Return the [X, Y] coordinate for the center point of the cell that contains the specified text.  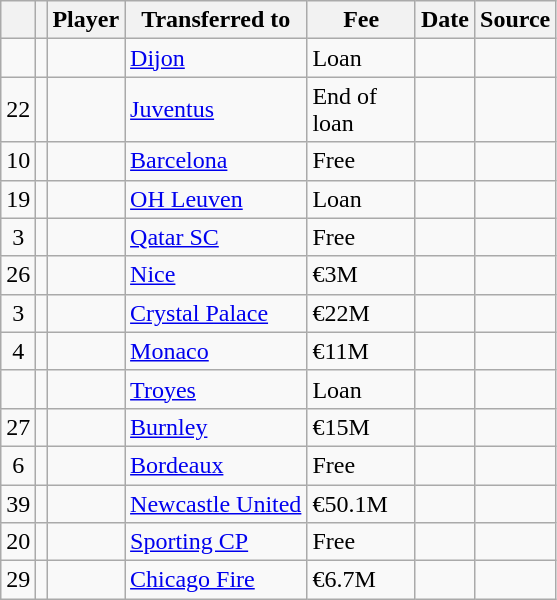
6 [18, 465]
End of loan [362, 110]
€15M [362, 427]
22 [18, 110]
Crystal Palace [216, 313]
Burnley [216, 427]
26 [18, 275]
Monaco [216, 351]
Troyes [216, 389]
Fee [362, 20]
27 [18, 427]
Chicago Fire [216, 580]
€3M [362, 275]
Barcelona [216, 161]
Juventus [216, 110]
39 [18, 503]
Transferred to [216, 20]
€22M [362, 313]
Bordeaux [216, 465]
29 [18, 580]
20 [18, 542]
€6.7M [362, 580]
Source [516, 20]
4 [18, 351]
19 [18, 199]
OH Leuven [216, 199]
Newcastle United [216, 503]
Dijon [216, 58]
Qatar SC [216, 237]
10 [18, 161]
€50.1M [362, 503]
Nice [216, 275]
Player [86, 20]
Date [444, 20]
Sporting CP [216, 542]
€11M [362, 351]
